Determine the (X, Y) coordinate at the center of the cell enclosing the given text.  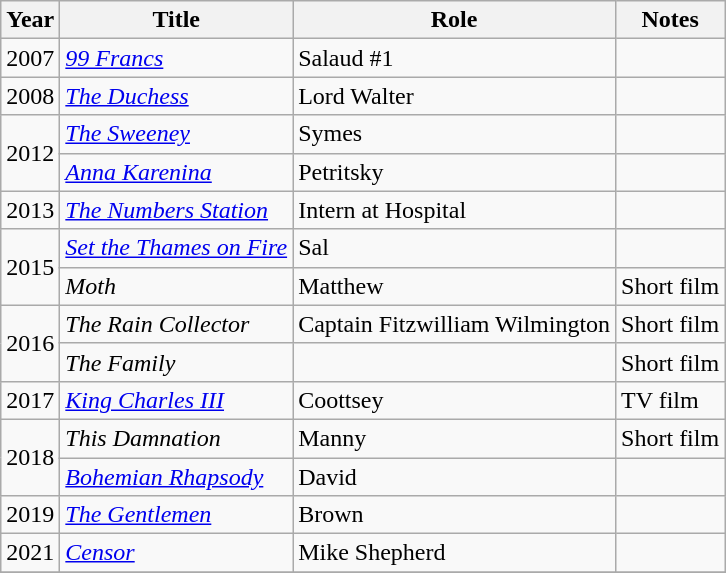
The Family (176, 362)
The Gentlemen (176, 515)
Anna Karenina (176, 172)
Coottsey (454, 400)
The Numbers Station (176, 210)
Petritsky (454, 172)
Set the Thames on Fire (176, 248)
Salaud #1 (454, 58)
2019 (30, 515)
2018 (30, 457)
Captain Fitzwilliam Wilmington (454, 324)
Sal (454, 248)
2016 (30, 343)
Role (454, 20)
99 Francs (176, 58)
Brown (454, 515)
The Rain Collector (176, 324)
Manny (454, 438)
2008 (30, 96)
The Sweeney (176, 134)
2015 (30, 267)
TV film (670, 400)
The Duchess (176, 96)
Censor (176, 553)
Symes (454, 134)
Year (30, 20)
2013 (30, 210)
Bohemian Rhapsody (176, 477)
2017 (30, 400)
Notes (670, 20)
David (454, 477)
King Charles III (176, 400)
2021 (30, 553)
2007 (30, 58)
Intern at Hospital (454, 210)
This Damnation (176, 438)
Moth (176, 286)
Lord Walter (454, 96)
2012 (30, 153)
Title (176, 20)
Matthew (454, 286)
Mike Shepherd (454, 553)
